Scan for the cell matching the given text and deliver its (X, Y) coordinate at center. 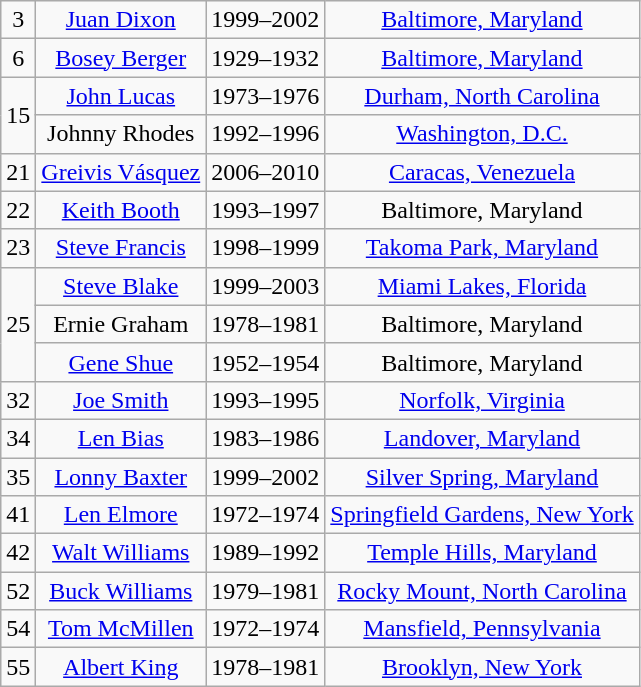
15 (18, 115)
Steve Blake (121, 286)
1992–1996 (266, 134)
1993–1995 (266, 400)
52 (18, 591)
Caracas, Venezuela (482, 172)
Washington, D.C. (482, 134)
35 (18, 477)
1989–1992 (266, 553)
1979–1981 (266, 591)
1952–1954 (266, 362)
Greivis Vásquez (121, 172)
22 (18, 210)
Mansfield, Pennsylvania (482, 629)
Brooklyn, New York (482, 667)
Joe Smith (121, 400)
41 (18, 515)
Landover, Maryland (482, 438)
Ernie Graham (121, 324)
55 (18, 667)
42 (18, 553)
Buck Williams (121, 591)
Miami Lakes, Florida (482, 286)
34 (18, 438)
1999–2003 (266, 286)
Gene Shue (121, 362)
Lonny Baxter (121, 477)
21 (18, 172)
1983–1986 (266, 438)
Steve Francis (121, 248)
23 (18, 248)
Durham, North Carolina (482, 96)
Rocky Mount, North Carolina (482, 591)
Len Elmore (121, 515)
Johnny Rhodes (121, 134)
Silver Spring, Maryland (482, 477)
Tom McMillen (121, 629)
1929–1932 (266, 58)
32 (18, 400)
Norfolk, Virginia (482, 400)
3 (18, 20)
Temple Hills, Maryland (482, 553)
Juan Dixon (121, 20)
6 (18, 58)
John Lucas (121, 96)
Keith Booth (121, 210)
Albert King (121, 667)
Walt Williams (121, 553)
2006–2010 (266, 172)
Springfield Gardens, New York (482, 515)
54 (18, 629)
25 (18, 324)
Bosey Berger (121, 58)
Takoma Park, Maryland (482, 248)
1993–1997 (266, 210)
Len Bias (121, 438)
1973–1976 (266, 96)
1998–1999 (266, 248)
